Identify which cell holds the provided text, then report its (x, y) central coordinate. 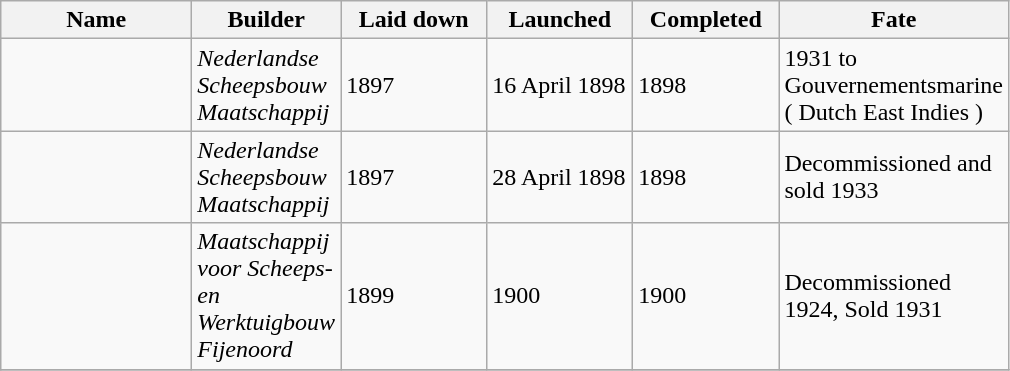
1899 (414, 296)
Maatschappij voor Scheeps- en Werktuigbouw Fijenoord (266, 296)
Builder (266, 20)
Laid down (414, 20)
Fate (894, 20)
28 April 1898 (560, 177)
Decommissioned and sold 1933 (894, 177)
16 April 1898 (560, 85)
Launched (560, 20)
Completed (706, 20)
1931 to Gouvernementsmarine ( Dutch East Indies ) (894, 85)
Decommissioned 1924, Sold 1931 (894, 296)
Name (96, 20)
